Determine the (x, y) coordinate at the center of the cell enclosing the given text.  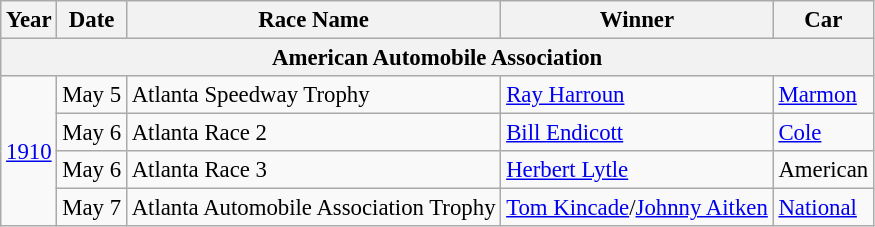
Atlanta Automobile Association Trophy (313, 208)
Year (29, 20)
Atlanta Speedway Trophy (313, 95)
Winner (637, 20)
Atlanta Race 3 (313, 170)
May 5 (92, 95)
Marmon (823, 95)
Herbert Lytle (637, 170)
Cole (823, 133)
Ray Harroun (637, 95)
Date (92, 20)
National (823, 208)
Tom Kincade/Johnny Aitken (637, 208)
1910 (29, 151)
American (823, 170)
May 7 (92, 208)
Car (823, 20)
American Automobile Association (438, 58)
Race Name (313, 20)
Atlanta Race 2 (313, 133)
Bill Endicott (637, 133)
